Scan for the cell matching the given text and deliver its [X, Y] coordinate at center. 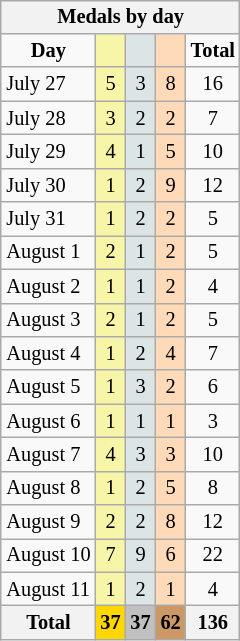
Medals by day [120, 17]
August 3 [48, 320]
August 8 [48, 488]
62 [171, 623]
August 4 [48, 354]
136 [213, 623]
August 11 [48, 589]
July 28 [48, 118]
August 5 [48, 387]
22 [213, 556]
July 29 [48, 152]
August 1 [48, 253]
Day [48, 51]
16 [213, 84]
July 31 [48, 219]
August 6 [48, 421]
August 2 [48, 286]
August 9 [48, 522]
August 7 [48, 455]
August 10 [48, 556]
July 27 [48, 84]
July 30 [48, 185]
